Return the [X, Y] coordinate for the center point of the cell that contains the specified text.  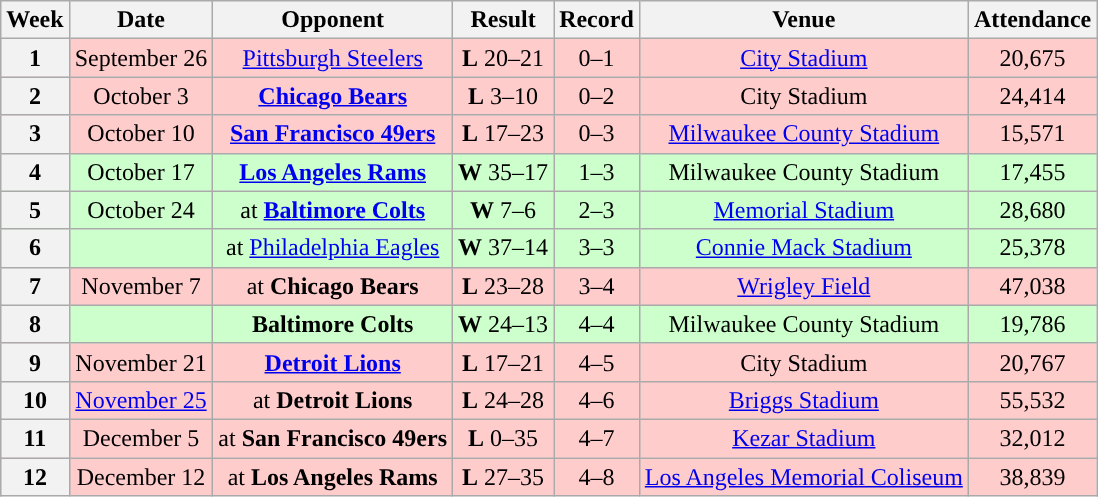
4 [35, 172]
4–6 [597, 400]
Record [597, 20]
San Francisco 49ers [333, 134]
W 37–14 [504, 248]
November 7 [141, 286]
38,839 [1032, 477]
28,680 [1032, 210]
4–4 [597, 324]
25,378 [1032, 248]
Detroit Lions [333, 362]
November 25 [141, 400]
Attendance [1032, 20]
17,455 [1032, 172]
October 17 [141, 172]
at Baltimore Colts [333, 210]
at Los Angeles Rams [333, 477]
Baltimore Colts [333, 324]
7 [35, 286]
at San Francisco 49ers [333, 438]
November 21 [141, 362]
December 12 [141, 477]
October 10 [141, 134]
2–3 [597, 210]
at Chicago Bears [333, 286]
6 [35, 248]
5 [35, 210]
Opponent [333, 20]
Chicago Bears [333, 96]
0–3 [597, 134]
9 [35, 362]
47,038 [1032, 286]
10 [35, 400]
L 23–28 [504, 286]
October 3 [141, 96]
L 20–21 [504, 58]
4–7 [597, 438]
Pittsburgh Steelers [333, 58]
at Philadelphia Eagles [333, 248]
September 26 [141, 58]
20,767 [1032, 362]
4–5 [597, 362]
L 17–23 [504, 134]
3–3 [597, 248]
15,571 [1032, 134]
L 0–35 [504, 438]
24,414 [1032, 96]
55,532 [1032, 400]
3–4 [597, 286]
W 7–6 [504, 210]
8 [35, 324]
at Detroit Lions [333, 400]
Venue [804, 20]
32,012 [1032, 438]
0–1 [597, 58]
12 [35, 477]
Briggs Stadium [804, 400]
October 24 [141, 210]
L 17–21 [504, 362]
Los Angeles Rams [333, 172]
W 35–17 [504, 172]
1 [35, 58]
0–2 [597, 96]
2 [35, 96]
Wrigley Field [804, 286]
L 3–10 [504, 96]
W 24–13 [504, 324]
Week [35, 20]
Memorial Stadium [804, 210]
Los Angeles Memorial Coliseum [804, 477]
L 24–28 [504, 400]
Date [141, 20]
L 27–35 [504, 477]
4–8 [597, 477]
Connie Mack Stadium [804, 248]
19,786 [1032, 324]
Result [504, 20]
December 5 [141, 438]
11 [35, 438]
3 [35, 134]
1–3 [597, 172]
Kezar Stadium [804, 438]
20,675 [1032, 58]
